Search for the cell housing the specified text and yield its (X, Y) center coordinate. 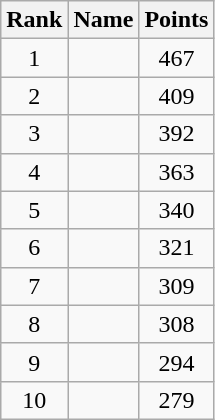
2 (34, 96)
279 (176, 400)
308 (176, 324)
340 (176, 210)
Rank (34, 20)
392 (176, 134)
3 (34, 134)
6 (34, 248)
363 (176, 172)
409 (176, 96)
Points (176, 20)
309 (176, 286)
467 (176, 58)
5 (34, 210)
8 (34, 324)
7 (34, 286)
9 (34, 362)
321 (176, 248)
294 (176, 362)
1 (34, 58)
10 (34, 400)
Name (104, 20)
4 (34, 172)
